Determine the (x, y) coordinate at the center of the cell enclosing the given text.  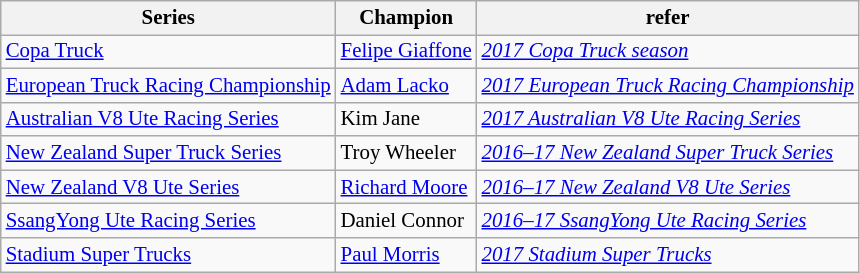
Copa Truck (168, 51)
Troy Wheeler (406, 153)
Adam Lacko (406, 85)
Richard Moore (406, 187)
2017 Copa Truck season (668, 51)
2016–17 New Zealand Super Truck Series (668, 153)
New Zealand V8 Ute Series (168, 187)
2017 Stadium Super Trucks (668, 255)
2016–17 New Zealand V8 Ute Series (668, 187)
Champion (406, 18)
Daniel Connor (406, 221)
2017 Australian V8 Ute Racing Series (668, 119)
Stadium Super Trucks (168, 255)
2016–17 SsangYong Ute Racing Series (668, 221)
2017 European Truck Racing Championship (668, 85)
New Zealand Super Truck Series (168, 153)
Paul Morris (406, 255)
Australian V8 Ute Racing Series (168, 119)
refer (668, 18)
European Truck Racing Championship (168, 85)
Series (168, 18)
SsangYong Ute Racing Series (168, 221)
Kim Jane (406, 119)
Felipe Giaffone (406, 51)
